Provide the (x, y) coordinate of the cell's center where the given text is located.  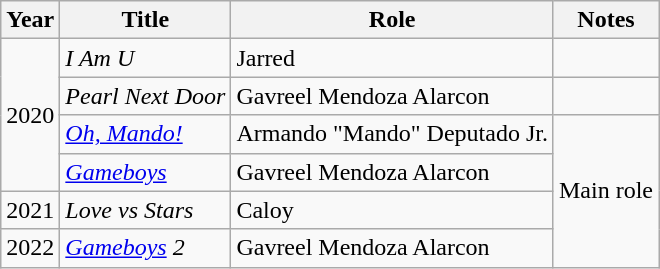
Year (30, 20)
Oh, Mando! (146, 134)
Caloy (392, 210)
2022 (30, 248)
Jarred (392, 58)
Title (146, 20)
2020 (30, 115)
Pearl Next Door (146, 96)
Role (392, 20)
Love vs Stars (146, 210)
Main role (606, 191)
I Am U (146, 58)
Armando "Mando" Deputado Jr. (392, 134)
Notes (606, 20)
Gameboys 2 (146, 248)
2021 (30, 210)
Gameboys (146, 172)
